Extract the [X, Y] coordinate from the center of the cell holding the provided text.  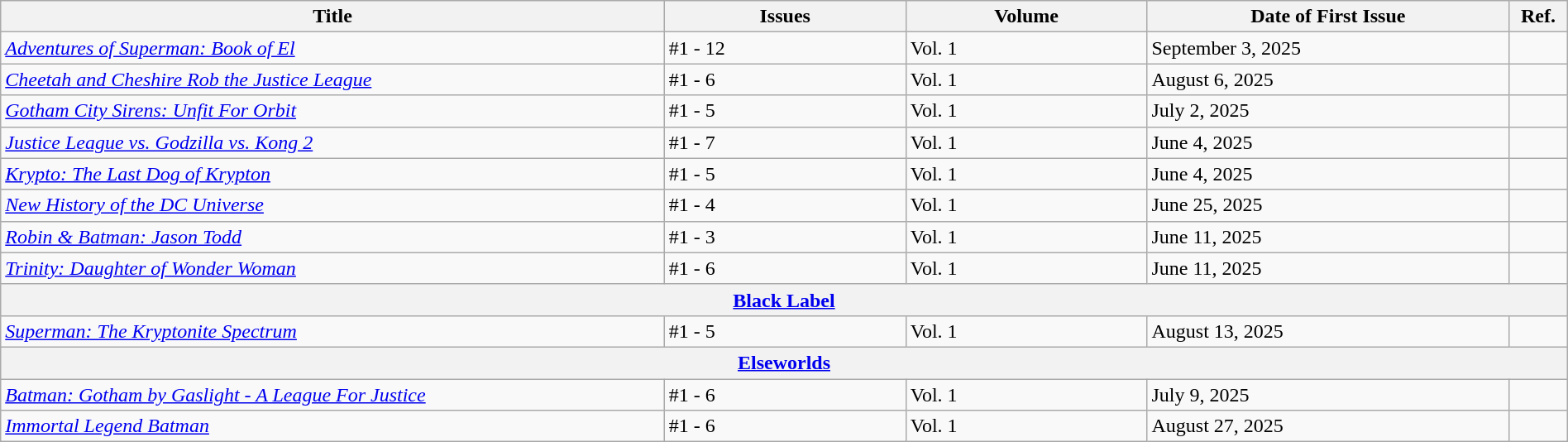
Robin & Batman: Jason Todd [332, 237]
Elseworlds [784, 363]
Justice League vs. Godzilla vs. Kong 2 [332, 142]
July 9, 2025 [1328, 395]
Ref. [1538, 17]
Cheetah and Cheshire Rob the Justice League [332, 79]
New History of the DC Universe [332, 205]
Trinity: Daughter of Wonder Woman [332, 268]
#1 - 4 [785, 205]
September 3, 2025 [1328, 48]
#1 - 12 [785, 48]
Gotham City Sirens: Unfit For Orbit [332, 111]
Title [332, 17]
Batman: Gotham by Gaslight - A League For Justice [332, 395]
Krypto: The Last Dog of Krypton [332, 174]
Volume [1026, 17]
Adventures of Superman: Book of El [332, 48]
#1 - 7 [785, 142]
Immortal Legend Batman [332, 426]
#1 - 3 [785, 237]
Date of First Issue [1328, 17]
August 13, 2025 [1328, 331]
Issues [785, 17]
June 25, 2025 [1328, 205]
Superman: The Kryptonite Spectrum [332, 331]
August 27, 2025 [1328, 426]
July 2, 2025 [1328, 111]
Black Label [784, 300]
August 6, 2025 [1328, 79]
